Provide the [x, y] coordinate of the cell's center where the given text is located.  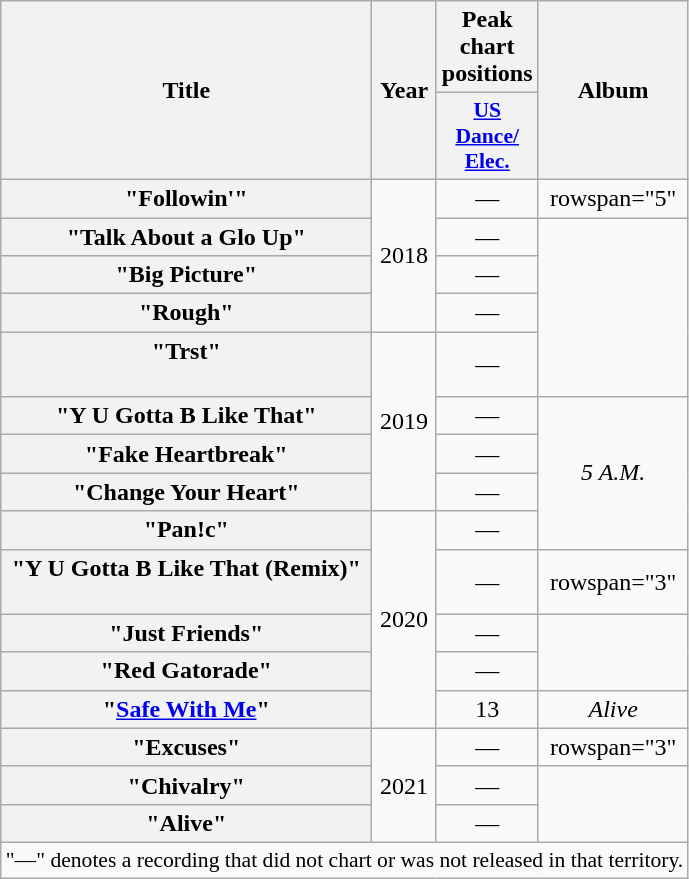
USDance/Elec. [487, 136]
"Fake Heartbreak" [186, 454]
2021 [404, 785]
"Talk About a Glo Up" [186, 237]
"Alive" [186, 823]
2018 [404, 255]
"Chivalry" [186, 785]
Title [186, 90]
"—" denotes a recording that did not chart or was not released in that territory. [345, 860]
Alive [613, 709]
"Excuses" [186, 747]
"Safe With Me" [186, 709]
"Y U Gotta B Like That" [186, 416]
"Just Friends" [186, 633]
"Pan!c" [186, 530]
2020 [404, 620]
5 A.M. [613, 473]
2019 [404, 422]
Year [404, 90]
"Followin'" [186, 198]
"Y U Gotta B Like That (Remix)" [186, 582]
Peak chart positions [487, 47]
"Change Your Heart" [186, 492]
"Big Picture" [186, 275]
rowspan="5" [613, 198]
"Red Gatorade" [186, 671]
13 [487, 709]
"Rough" [186, 313]
"Trst" [186, 364]
Album [613, 90]
